Provide the [X, Y] coordinate of the cell's center where the given text is located.  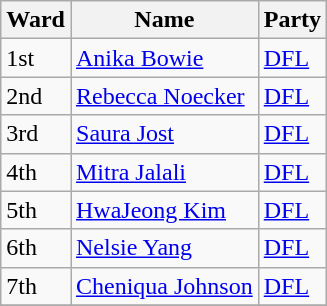
Nelsie Yang [164, 248]
1st [36, 58]
Rebecca Noecker [164, 96]
Party [292, 20]
HwaJeong Kim [164, 210]
Ward [36, 20]
3rd [36, 134]
2nd [36, 96]
Mitra Jalali [164, 172]
6th [36, 248]
Name [164, 20]
Cheniqua Johnson [164, 286]
Anika Bowie [164, 58]
7th [36, 286]
5th [36, 210]
Saura Jost [164, 134]
4th [36, 172]
